Provide the (x, y) coordinate of the cell's center where the given text is located.  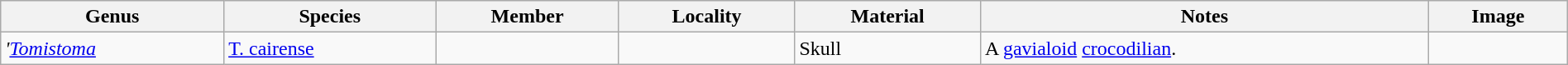
Locality (706, 17)
Species (330, 17)
A gavialoid crocodilian. (1204, 48)
'Tomistoma (112, 48)
T. cairense (330, 48)
Notes (1204, 17)
Material (887, 17)
Image (1498, 17)
Genus (112, 17)
Member (528, 17)
Skull (887, 48)
